Identify which cell holds the provided text, then report its [x, y] central coordinate. 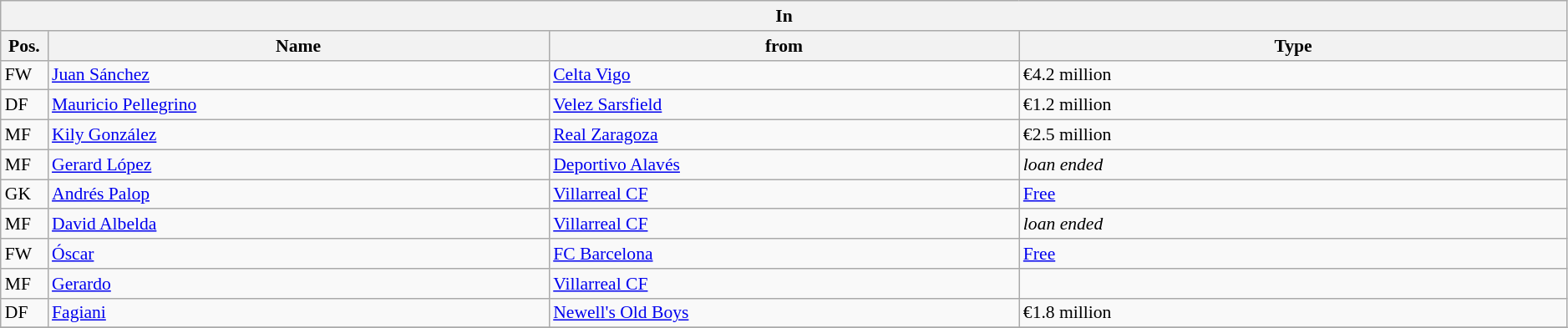
€4.2 million [1293, 75]
Type [1293, 46]
Gerard López [298, 164]
Celta Vigo [784, 75]
GK [24, 194]
In [784, 16]
Pos. [24, 46]
Velez Sarsfield [784, 105]
€1.2 million [1293, 105]
Juan Sánchez [298, 75]
€2.5 million [1293, 135]
€1.8 million [1293, 313]
Real Zaragoza [784, 135]
Fagiani [298, 313]
from [784, 46]
FC Barcelona [784, 254]
Kily González [298, 135]
Name [298, 46]
Óscar [298, 254]
David Albelda [298, 225]
Newell's Old Boys [784, 313]
Mauricio Pellegrino [298, 105]
Gerardo [298, 284]
Andrés Palop [298, 194]
Deportivo Alavés [784, 164]
